For the text-containing cell, return its midpoint in (X, Y) coordinate format. 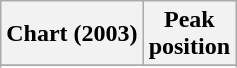
Peakposition (189, 34)
Chart (2003) (72, 34)
